Return the [X, Y] coordinate for the center point of the cell that contains the specified text.  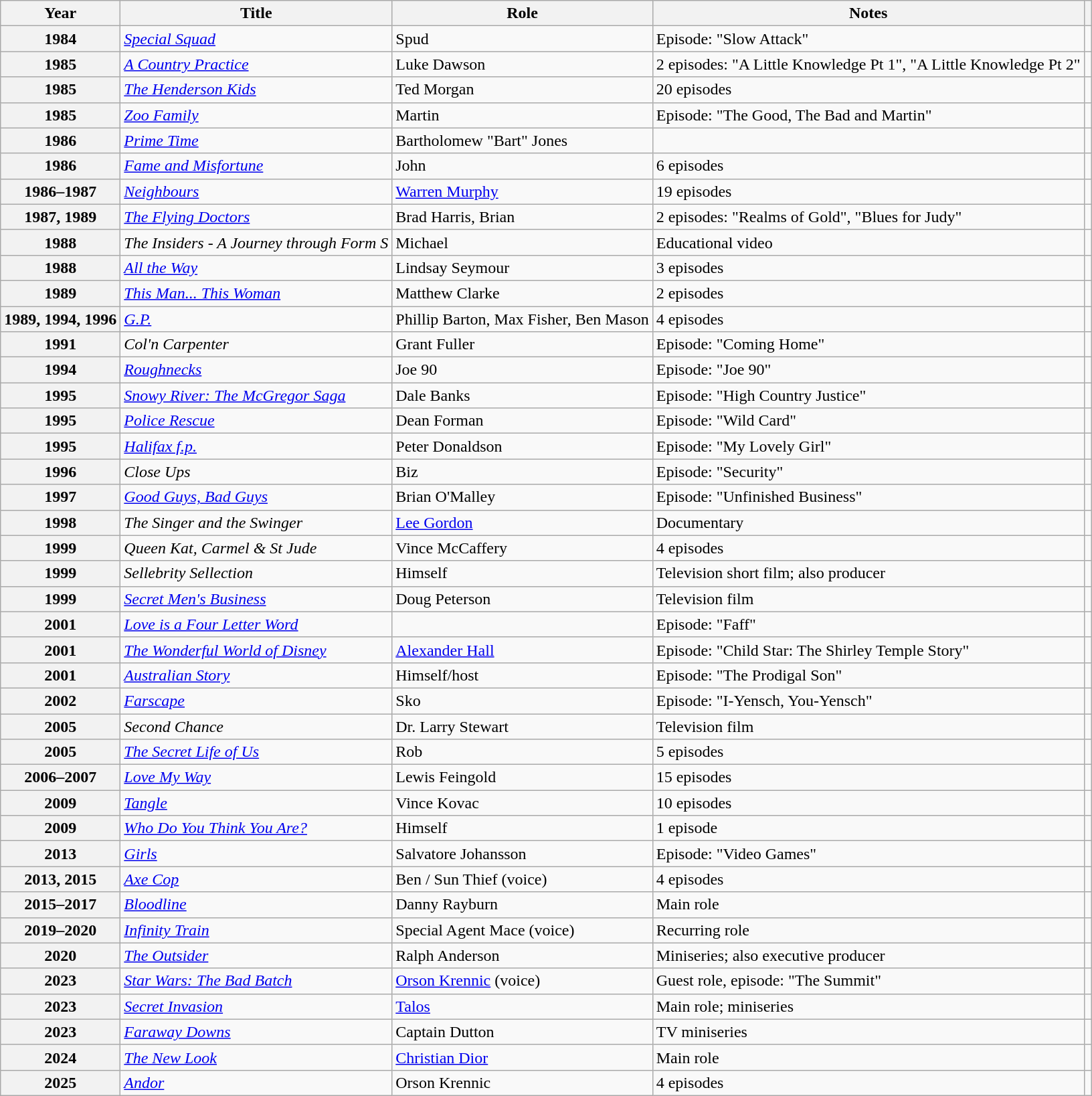
Peter Donaldson [522, 446]
Close Ups [256, 472]
The Flying Doctors [256, 217]
1984 [60, 39]
Sko [522, 701]
Episode: "Faff" [869, 624]
Episode: "Security" [869, 472]
Bloodline [256, 905]
Halifax f.p. [256, 446]
Special Squad [256, 39]
Matthew Clarke [522, 293]
Educational video [869, 242]
2015–2017 [60, 905]
Episode: "The Prodigal Son" [869, 675]
Dean Forman [522, 421]
10 episodes [869, 803]
1997 [60, 497]
Love is a Four Letter Word [256, 624]
2 episodes: "Realms of Gold", "Blues for Judy" [869, 217]
2025 [60, 1083]
Prime Time [256, 141]
Episode: "The Good, The Bad and Martin" [869, 115]
2024 [60, 1057]
1996 [60, 472]
Role [522, 13]
Secret Men's Business [256, 599]
The Secret Life of Us [256, 752]
Notes [869, 13]
The Henderson Kids [256, 90]
Col'n Carpenter [256, 345]
Guest role, episode: "The Summit" [869, 981]
Girls [256, 854]
Grant Fuller [522, 345]
Spud [522, 39]
Episode: "Unfinished Business" [869, 497]
Queen Kat, Carmel & St Jude [256, 548]
Farscape [256, 701]
2019–2020 [60, 930]
1998 [60, 523]
A Country Practice [256, 64]
2 episodes [869, 293]
Episode: "Coming Home" [869, 345]
Special Agent Mace (voice) [522, 930]
Good Guys, Bad Guys [256, 497]
Who Do You Think You Are? [256, 828]
19 episodes [869, 191]
Danny Rayburn [522, 905]
Vince Kovac [522, 803]
Captain Dutton [522, 1032]
Tangle [256, 803]
3 episodes [869, 268]
Ben / Sun Thief (voice) [522, 879]
Lee Gordon [522, 523]
Television short film; also producer [869, 573]
Ralph Anderson [522, 955]
Recurring role [869, 930]
2 episodes: "A Little Knowledge Pt 1", "A Little Knowledge Pt 2" [869, 64]
Rob [522, 752]
1986–1987 [60, 191]
Star Wars: The Bad Batch [256, 981]
Biz [522, 472]
Doug Peterson [522, 599]
Dr. Larry Stewart [522, 726]
1987, 1989 [60, 217]
The Insiders - A Journey through Form S [256, 242]
Neighbours [256, 191]
Roughnecks [256, 370]
Andor [256, 1083]
The Singer and the Swinger [256, 523]
Episode: "Video Games" [869, 854]
G.P. [256, 319]
Episode: "Slow Attack" [869, 39]
1 episode [869, 828]
Michael [522, 242]
Orson Krennic [522, 1083]
15 episodes [869, 778]
Miniseries; also executive producer [869, 955]
Joe 90 [522, 370]
Love My Way [256, 778]
Australian Story [256, 675]
Zoo Family [256, 115]
Talos [522, 1006]
Episode: "Child Star: The Shirley Temple Story" [869, 650]
Fame and Misfortune [256, 166]
20 episodes [869, 90]
Secret Invasion [256, 1006]
Himself/host [522, 675]
Second Chance [256, 726]
Episode: "My Lovely Girl" [869, 446]
2006–2007 [60, 778]
1989, 1994, 1996 [60, 319]
Christian Dior [522, 1057]
Title [256, 13]
Phillip Barton, Max Fisher, Ben Mason [522, 319]
Snowy River: The McGregor Saga [256, 395]
John [522, 166]
2013 [60, 854]
Sellebrity Sellection [256, 573]
Episode: "High Country Justice" [869, 395]
2013, 2015 [60, 879]
Episode: "I-Yensch, You-Yensch" [869, 701]
Warren Murphy [522, 191]
The Wonderful World of Disney [256, 650]
Episode: "Joe 90" [869, 370]
1991 [60, 345]
2020 [60, 955]
All the Way [256, 268]
6 episodes [869, 166]
Dale Banks [522, 395]
Lewis Feingold [522, 778]
Main role; miniseries [869, 1006]
This Man... This Woman [256, 293]
Brad Harris, Brian [522, 217]
The New Look [256, 1057]
Orson Krennic (voice) [522, 981]
1989 [60, 293]
Brian O'Malley [522, 497]
Police Rescue [256, 421]
Martin [522, 115]
Salvatore Johansson [522, 854]
TV miniseries [869, 1032]
5 episodes [869, 752]
2002 [60, 701]
The Outsider [256, 955]
Axe Cop [256, 879]
Ted Morgan [522, 90]
Alexander Hall [522, 650]
Documentary [869, 523]
Lindsay Seymour [522, 268]
Infinity Train [256, 930]
Faraway Downs [256, 1032]
Year [60, 13]
Luke Dawson [522, 64]
Episode: "Wild Card" [869, 421]
1994 [60, 370]
Vince McCaffery [522, 548]
Bartholomew "Bart" Jones [522, 141]
